Return (x, y) of the center of cell containing provided text 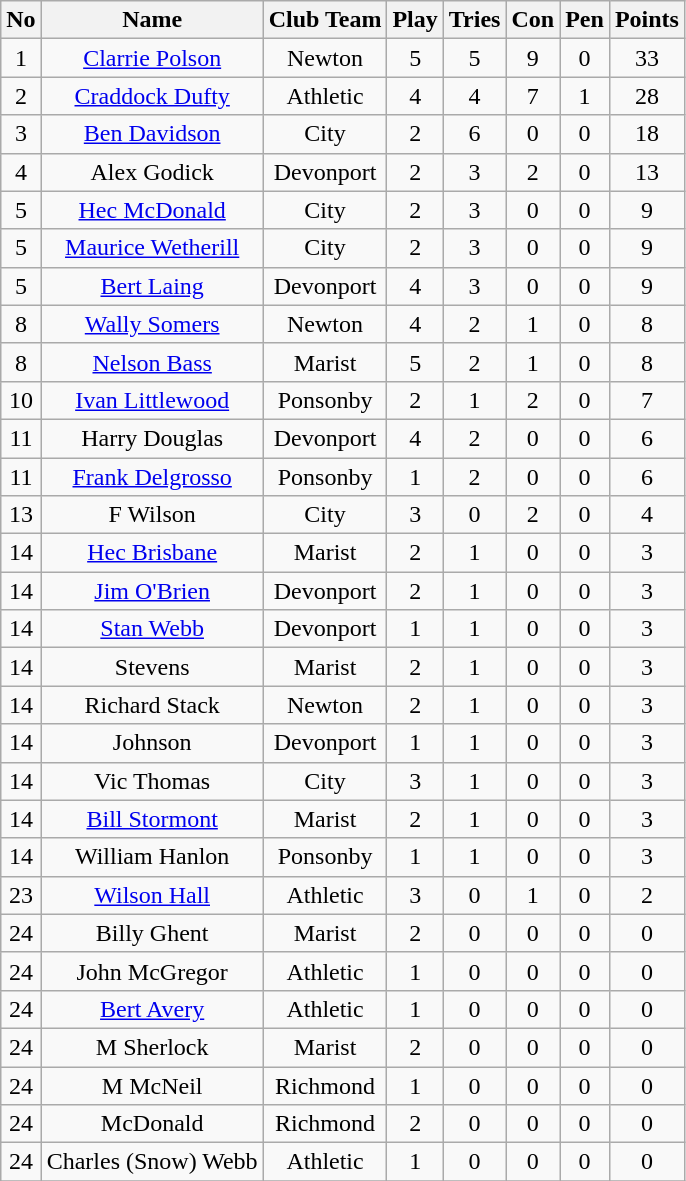
Points (646, 20)
Richard Stack (152, 705)
Bert Avery (152, 1009)
23 (21, 895)
M McNeil (152, 1085)
M Sherlock (152, 1047)
Frank Delgrosso (152, 477)
33 (646, 58)
Harry Douglas (152, 438)
28 (646, 96)
Stevens (152, 667)
Craddock Dufty (152, 96)
Con (533, 20)
Pen (585, 20)
18 (646, 134)
McDonald (152, 1124)
Ben Davidson (152, 134)
Club Team (325, 20)
Billy Ghent (152, 933)
Nelson Bass (152, 362)
Name (152, 20)
Clarrie Polson (152, 58)
William Hanlon (152, 857)
Jim O'Brien (152, 591)
Vic Thomas (152, 781)
Maurice Wetherill (152, 248)
Alex Godick (152, 172)
Play (415, 20)
F Wilson (152, 515)
John McGregor (152, 971)
No (21, 20)
Wilson Hall (152, 895)
Tries (474, 20)
Hec McDonald (152, 210)
Ivan Littlewood (152, 400)
Johnson (152, 743)
Charles (Snow) Webb (152, 1162)
Wally Somers (152, 324)
Bert Laing (152, 286)
Hec Brisbane (152, 553)
Stan Webb (152, 629)
10 (21, 400)
Bill Stormont (152, 819)
